Output the [x, y] coordinate of the center of the cell containing the given text.  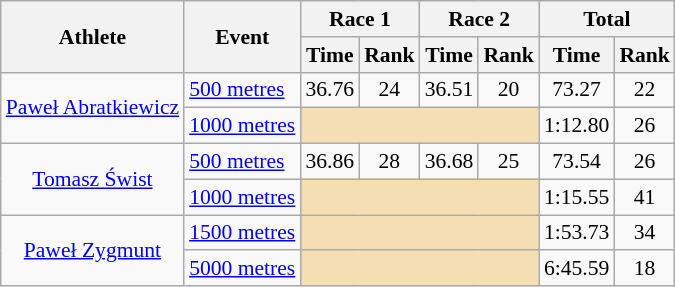
Tomasz Świst [92, 180]
Total [607, 19]
1:53.73 [576, 233]
1:12.80 [576, 126]
6:45.59 [576, 269]
5000 metres [242, 269]
22 [644, 90]
Race 1 [360, 19]
Paweł Zygmunt [92, 250]
34 [644, 233]
41 [644, 197]
73.54 [576, 162]
1:15.55 [576, 197]
20 [508, 90]
36.86 [330, 162]
Athlete [92, 36]
Paweł Abratkiewicz [92, 108]
25 [508, 162]
24 [390, 90]
73.27 [576, 90]
1500 metres [242, 233]
36.68 [450, 162]
Event [242, 36]
36.76 [330, 90]
18 [644, 269]
Race 2 [480, 19]
28 [390, 162]
36.51 [450, 90]
